Identify which cell holds the provided text, then report its (x, y) central coordinate. 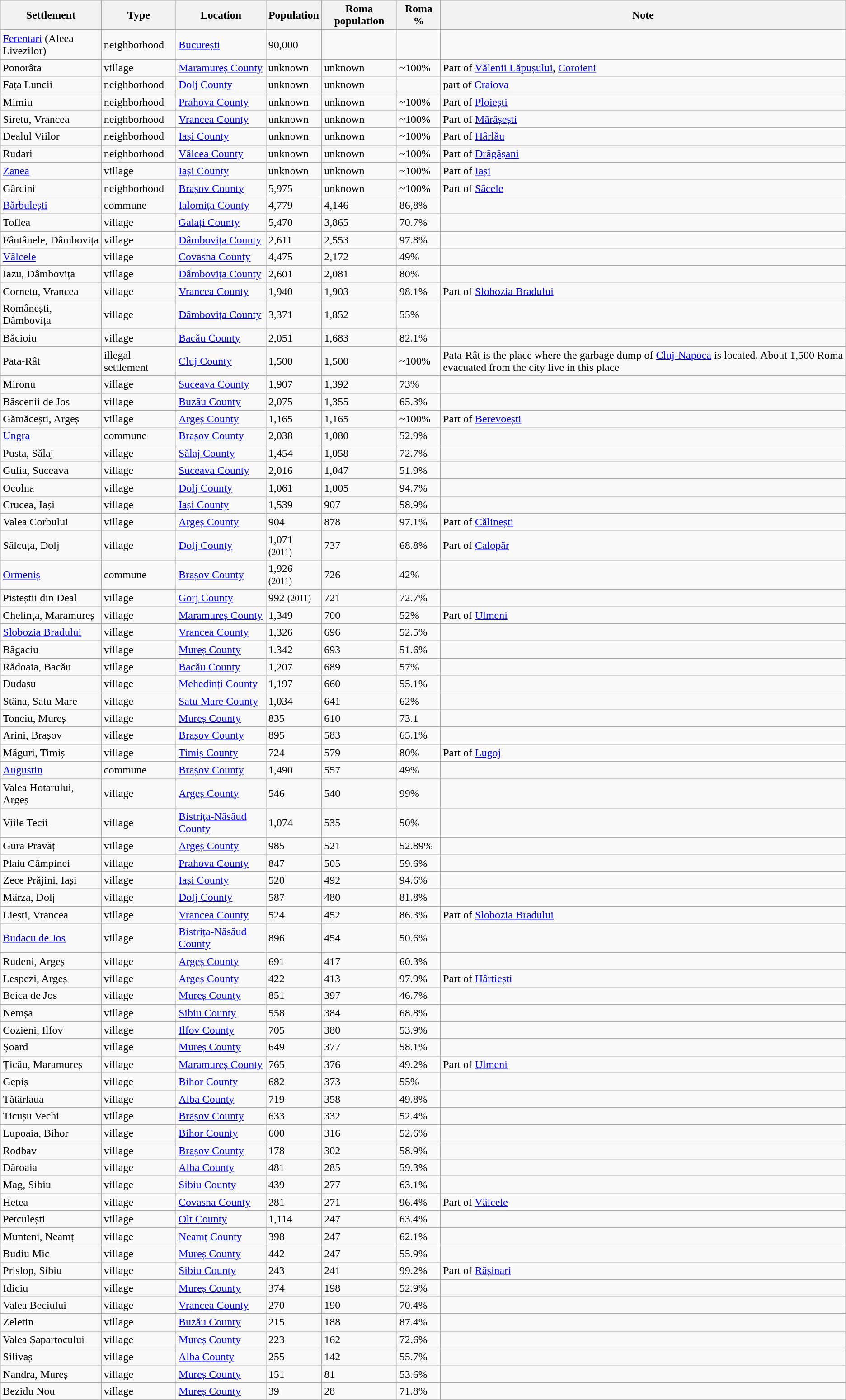
1,047 (359, 470)
579 (359, 753)
Rădoaia, Bacău (51, 667)
1,034 (294, 701)
398 (294, 1236)
Type (138, 15)
151 (294, 1374)
70.7% (418, 222)
Ponorâta (51, 68)
62% (418, 701)
70.4% (418, 1305)
Part of Iași (644, 171)
Mag, Sibiu (51, 1185)
Mironu (51, 384)
Sălaj County (221, 453)
271 (359, 1202)
1,071 (2011) (294, 545)
Chelința, Maramureș (51, 615)
316 (359, 1133)
53.6% (418, 1374)
277 (359, 1185)
Cozieni, Ilfov (51, 1030)
4,146 (359, 205)
2,016 (294, 470)
540 (359, 793)
82.1% (418, 338)
641 (359, 701)
Liești, Vrancea (51, 915)
5,975 (294, 188)
904 (294, 522)
Gura Pravăț (51, 846)
Budiu Mic (51, 1254)
94.6% (418, 880)
Pata-Rât (51, 361)
1,940 (294, 291)
50.6% (418, 938)
992 (2011) (294, 598)
Siretu, Vrancea (51, 119)
270 (294, 1305)
Bărbulești (51, 205)
99.2% (418, 1271)
1,392 (359, 384)
50% (418, 822)
Nemșa (51, 1013)
71.8% (418, 1391)
521 (359, 846)
2,553 (359, 240)
376 (359, 1064)
Gorj County (221, 598)
719 (294, 1099)
Tătârlaua (51, 1099)
Țicău, Maramureș (51, 1064)
97.1% (418, 522)
Iazu, Dâmbovița (51, 274)
Mimiu (51, 102)
Șoard (51, 1047)
454 (359, 938)
Munteni, Neamț (51, 1236)
198 (359, 1288)
Valea Șapartocului (51, 1339)
895 (294, 735)
73% (418, 384)
Zanea (51, 171)
Valea Beciului (51, 1305)
63.1% (418, 1185)
Part of Drăgășani (644, 154)
3,371 (294, 314)
Mehedinți County (221, 684)
1,207 (294, 667)
480 (359, 898)
380 (359, 1030)
87.4% (418, 1322)
Fața Luncii (51, 85)
413 (359, 979)
765 (294, 1064)
724 (294, 753)
52.89% (418, 846)
Satu Mare County (221, 701)
Gămăcești, Argeș (51, 419)
2,038 (294, 436)
847 (294, 863)
691 (294, 961)
Beica de Jos (51, 996)
65.3% (418, 402)
985 (294, 846)
188 (359, 1322)
Vâlcele (51, 257)
81 (359, 1374)
Part of Vălenii Lăpușului, Coroieni (644, 68)
302 (359, 1151)
241 (359, 1271)
Lespezi, Argeș (51, 979)
Settlement (51, 15)
Roma % (418, 15)
Dăroaia (51, 1168)
Neamț County (221, 1236)
Part of Calopăr (644, 545)
Part of Săcele (644, 188)
1,852 (359, 314)
649 (294, 1047)
Part of Mărășești (644, 119)
42% (418, 575)
373 (359, 1082)
Rudeni, Argeș (51, 961)
60.3% (418, 961)
Zeletin (51, 1322)
Pusta, Sălaj (51, 453)
721 (359, 598)
332 (359, 1116)
851 (294, 996)
397 (359, 996)
1,490 (294, 770)
59.6% (418, 863)
Part of Hârlău (644, 136)
1,058 (359, 453)
546 (294, 793)
99% (418, 793)
587 (294, 898)
Cluj County (221, 361)
Ialomița County (221, 205)
215 (294, 1322)
98.1% (418, 291)
492 (359, 880)
86,8% (418, 205)
Dealul Viilor (51, 136)
90,000 (294, 44)
384 (359, 1013)
52.4% (418, 1116)
281 (294, 1202)
1,326 (294, 632)
255 (294, 1357)
557 (359, 770)
49.8% (418, 1099)
737 (359, 545)
Slobozia Bradului (51, 632)
835 (294, 718)
682 (294, 1082)
Location (221, 15)
Note (644, 15)
896 (294, 938)
Crucea, Iași (51, 505)
178 (294, 1151)
Rudari (51, 154)
Petculești (51, 1219)
Băgaciu (51, 650)
Valea Hotarului, Argeș (51, 793)
700 (359, 615)
Population (294, 15)
94.7% (418, 487)
693 (359, 650)
Sălcuța, Dolj (51, 545)
Idiciu (51, 1288)
4,779 (294, 205)
Silivaș (51, 1357)
524 (294, 915)
1,005 (359, 487)
1,683 (359, 338)
2,051 (294, 338)
Tonciu, Mureș (51, 718)
142 (359, 1357)
Timiș County (221, 753)
52% (418, 615)
65.1% (418, 735)
442 (294, 1254)
358 (359, 1099)
696 (359, 632)
3,865 (359, 222)
439 (294, 1185)
558 (294, 1013)
57% (418, 667)
96.4% (418, 1202)
52.5% (418, 632)
55.1% (418, 684)
689 (359, 667)
583 (359, 735)
Gulia, Suceava (51, 470)
62.1% (418, 1236)
Ocolna (51, 487)
97.8% (418, 240)
București (221, 44)
Nandra, Mureș (51, 1374)
1,074 (294, 822)
Arini, Brașov (51, 735)
Rodbav (51, 1151)
Part of Călinești (644, 522)
Românești, Dâmbovița (51, 314)
505 (359, 863)
73.1 (418, 718)
535 (359, 822)
Ferentari (Aleea Livezilor) (51, 44)
81.8% (418, 898)
1,926 (2011) (294, 575)
46.7% (418, 996)
Viile Tecii (51, 822)
Bezidu Nou (51, 1391)
Vâlcea County (221, 154)
97.9% (418, 979)
2,172 (359, 257)
59.3% (418, 1168)
Ungra (51, 436)
Dudașu (51, 684)
Toflea (51, 222)
660 (359, 684)
878 (359, 522)
Lupoaia, Bihor (51, 1133)
Augustin (51, 770)
5,470 (294, 222)
55.7% (418, 1357)
610 (359, 718)
1.342 (294, 650)
2,601 (294, 274)
223 (294, 1339)
1,355 (359, 402)
907 (359, 505)
Băcioiu (51, 338)
Ticușu Vechi (51, 1116)
Galați County (221, 222)
58.1% (418, 1047)
28 (359, 1391)
Budacu de Jos (51, 938)
Part of Rășinari (644, 1271)
1,907 (294, 384)
part of Craiova (644, 85)
Part of Ploiești (644, 102)
481 (294, 1168)
243 (294, 1271)
49.2% (418, 1064)
Pisteștii din Deal (51, 598)
417 (359, 961)
53.9% (418, 1030)
illegal settlement (138, 361)
600 (294, 1133)
2,081 (359, 274)
86.3% (418, 915)
Roma population (359, 15)
377 (359, 1047)
Cornetu, Vrancea (51, 291)
Part of Vâlcele (644, 1202)
1,061 (294, 487)
1,903 (359, 291)
55.9% (418, 1254)
1,080 (359, 436)
Valea Corbului (51, 522)
Part of Lugoj (644, 753)
63.4% (418, 1219)
1,197 (294, 684)
Mârza, Dolj (51, 898)
1,539 (294, 505)
1,114 (294, 1219)
Bâscenii de Jos (51, 402)
520 (294, 880)
452 (359, 915)
Stâna, Satu Mare (51, 701)
1,454 (294, 453)
Măguri, Timiș (51, 753)
4,475 (294, 257)
Pata-Rât is the place where the garbage dump of Cluj-Napoca is located. About 1,500 Roma evacuated from the city live in this place (644, 361)
633 (294, 1116)
52.6% (418, 1133)
Hetea (51, 1202)
422 (294, 979)
285 (359, 1168)
Zece Prăjini, Iași (51, 880)
Fântânele, Dâmbovița (51, 240)
2,611 (294, 240)
190 (359, 1305)
51.6% (418, 650)
705 (294, 1030)
1,349 (294, 615)
Olt County (221, 1219)
Prislop, Sibiu (51, 1271)
Gârcini (51, 188)
162 (359, 1339)
51.9% (418, 470)
39 (294, 1391)
Part of Berevoești (644, 419)
Ilfov County (221, 1030)
726 (359, 575)
Ormeniș (51, 575)
72.6% (418, 1339)
Part of Hârtiești (644, 979)
374 (294, 1288)
Gepiș (51, 1082)
2,075 (294, 402)
Plaiu Câmpinei (51, 863)
